Return the [X, Y] coordinate for the center point of the cell that contains the specified text.  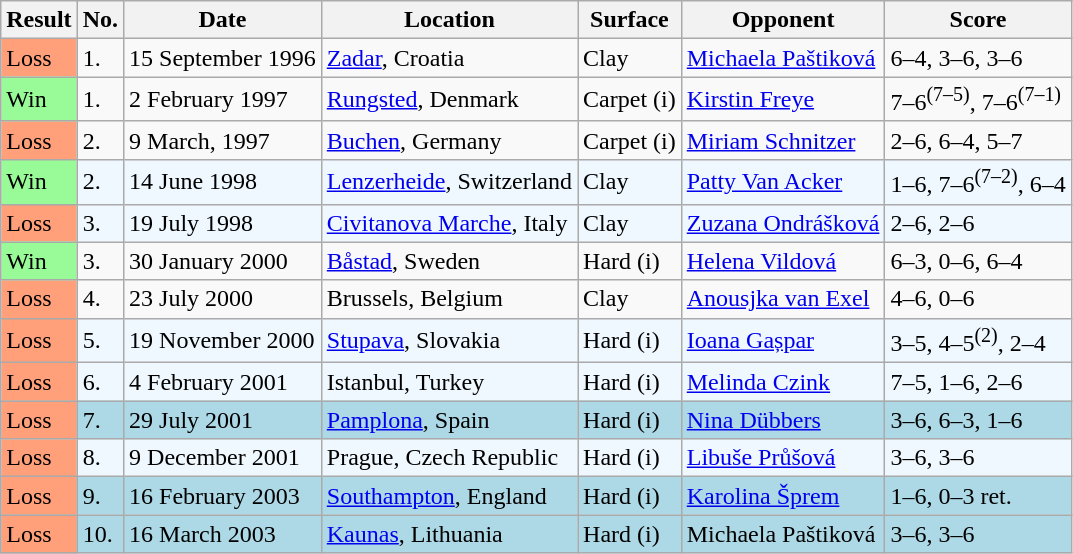
Libuše Průšová [783, 458]
Date [223, 20]
Melinda Czink [783, 382]
9 December 2001 [223, 458]
16 February 2003 [223, 496]
19 July 1998 [223, 223]
Location [449, 20]
No. [100, 20]
15 September 1996 [223, 58]
Opponent [783, 20]
1–6, 7–6(7–2), 6–4 [978, 182]
Surface [630, 20]
3–5, 4–5(2), 2–4 [978, 340]
Zadar, Croatia [449, 58]
Ioana Gașpar [783, 340]
2 February 1997 [223, 100]
2–6, 6–4, 5–7 [978, 140]
Southampton, England [449, 496]
Anousjka van Exel [783, 299]
9 March, 1997 [223, 140]
14 June 1998 [223, 182]
29 July 2001 [223, 420]
7–5, 1–6, 2–6 [978, 382]
6–3, 0–6, 6–4 [978, 261]
1–6, 0–3 ret. [978, 496]
5. [100, 340]
4 February 2001 [223, 382]
7–6(7–5), 7–6(7–1) [978, 100]
6–4, 3–6, 3–6 [978, 58]
23 July 2000 [223, 299]
8. [100, 458]
9. [100, 496]
Score [978, 20]
Zuzana Ondrášková [783, 223]
19 November 2000 [223, 340]
4–6, 0–6 [978, 299]
4. [100, 299]
Lenzerheide, Switzerland [449, 182]
16 March 2003 [223, 534]
Nina Dübbers [783, 420]
Helena Vildová [783, 261]
Patty Van Acker [783, 182]
Istanbul, Turkey [449, 382]
Båstad, Sweden [449, 261]
Buchen, Germany [449, 140]
Pamplona, Spain [449, 420]
Kirstin Freye [783, 100]
7. [100, 420]
Civitanova Marche, Italy [449, 223]
Result [39, 20]
10. [100, 534]
Miriam Schnitzer [783, 140]
Rungsted, Denmark [449, 100]
3–6, 6–3, 1–6 [978, 420]
30 January 2000 [223, 261]
Karolina Šprem [783, 496]
2–6, 2–6 [978, 223]
Brussels, Belgium [449, 299]
Prague, Czech Republic [449, 458]
Stupava, Slovakia [449, 340]
6. [100, 382]
Kaunas, Lithuania [449, 534]
